Locate the cell with the specified text and output its (x, y) center coordinate. 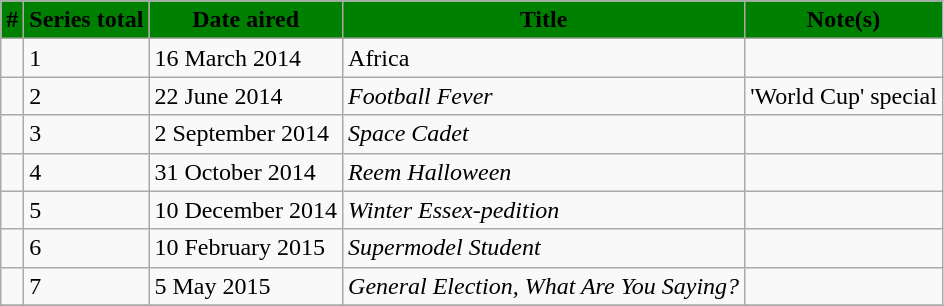
Series total (86, 20)
Space Cadet (544, 134)
10 February 2015 (246, 248)
6 (86, 248)
Africa (544, 58)
4 (86, 172)
3 (86, 134)
# (12, 20)
Football Fever (544, 96)
16 March 2014 (246, 58)
Winter Essex-pedition (544, 210)
Title (544, 20)
General Election, What Are You Saying? (544, 286)
5 (86, 210)
Reem Halloween (544, 172)
1 (86, 58)
31 October 2014 (246, 172)
'World Cup' special (844, 96)
2 September 2014 (246, 134)
Supermodel Student (544, 248)
2 (86, 96)
5 May 2015 (246, 286)
22 June 2014 (246, 96)
Note(s) (844, 20)
Date aired (246, 20)
10 December 2014 (246, 210)
7 (86, 286)
